Return the (x, y) coordinate for the center point of the cell that contains the specified text.  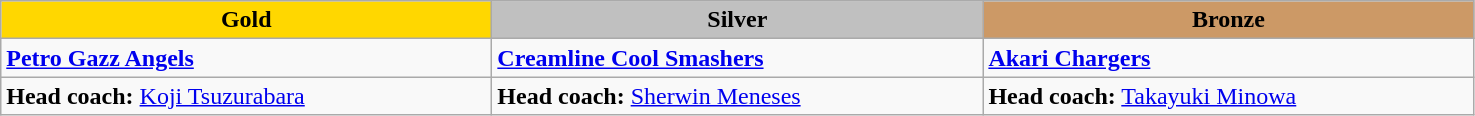
Head coach: Sherwin Meneses (738, 96)
Creamline Cool Smashers (738, 58)
Head coach: Koji Tsuzurabara (246, 96)
Silver (738, 20)
Head coach: Takayuki Minowa (1228, 96)
Gold (246, 20)
Bronze (1228, 20)
Petro Gazz Angels (246, 58)
Akari Chargers (1228, 58)
